Identify which cell holds the provided text, then report its [X, Y] central coordinate. 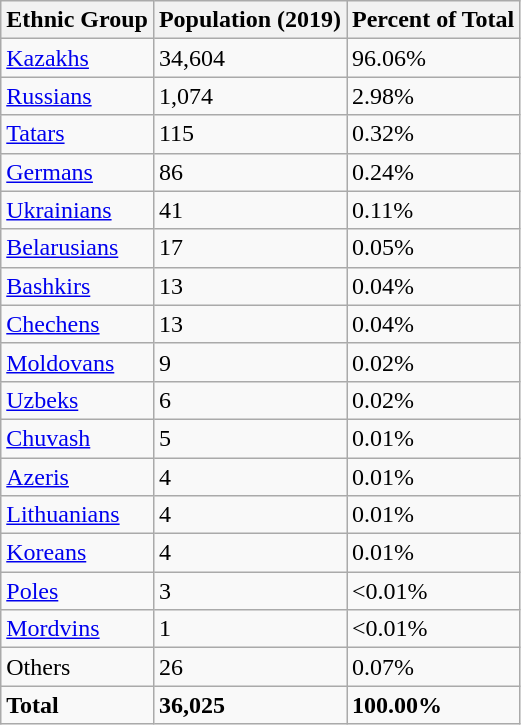
Population (2019) [250, 20]
1 [250, 629]
2.98% [432, 96]
Chechens [78, 324]
0.24% [432, 172]
34,604 [250, 58]
0.05% [432, 248]
0.11% [432, 210]
1,074 [250, 96]
Lithuanians [78, 515]
Moldovans [78, 362]
5 [250, 438]
Koreans [78, 553]
0.32% [432, 134]
Tatars [78, 134]
Uzbeks [78, 400]
Germans [78, 172]
6 [250, 400]
Kazakhs [78, 58]
86 [250, 172]
36,025 [250, 705]
Total [78, 705]
Chuvash [78, 438]
100.00% [432, 705]
26 [250, 667]
Bashkirs [78, 286]
0.07% [432, 667]
9 [250, 362]
Ethnic Group [78, 20]
Belarusians [78, 248]
Russians [78, 96]
Poles [78, 591]
Percent of Total [432, 20]
115 [250, 134]
96.06% [432, 58]
Azeris [78, 477]
3 [250, 591]
41 [250, 210]
17 [250, 248]
Ukrainians [78, 210]
Others [78, 667]
Mordvins [78, 629]
